Return (X, Y) of the center of cell containing provided text 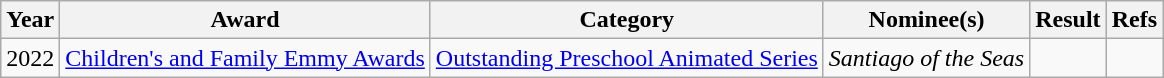
Nominee(s) (926, 20)
Category (626, 20)
2022 (30, 58)
Result (1068, 20)
Refs (1134, 20)
Children's and Family Emmy Awards (245, 58)
Santiago of the Seas (926, 58)
Outstanding Preschool Animated Series (626, 58)
Award (245, 20)
Year (30, 20)
